Find where the given text appears and provide that cell's center as [X, Y] coordinate. 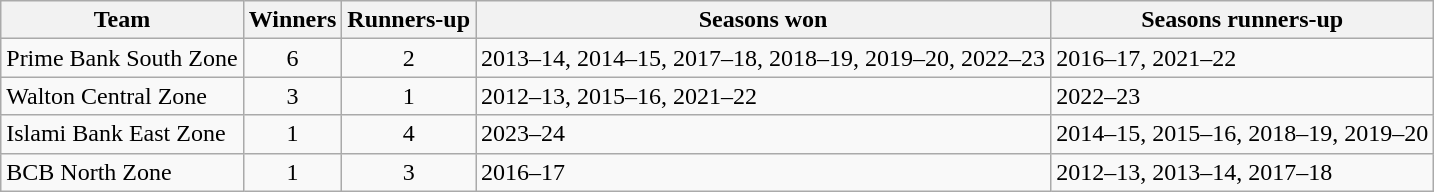
2023–24 [764, 134]
2012–13, 2015–16, 2021–22 [764, 96]
2022–23 [1242, 96]
2014–15, 2015–16, 2018–19, 2019–20 [1242, 134]
Islami Bank East Zone [122, 134]
Prime Bank South Zone [122, 58]
Seasons runners-up [1242, 20]
Team [122, 20]
2 [409, 58]
Winners [292, 20]
Seasons won [764, 20]
4 [409, 134]
Runners-up [409, 20]
6 [292, 58]
2016–17, 2021–22 [1242, 58]
2012–13, 2013–14, 2017–18 [1242, 172]
2013–14, 2014–15, 2017–18, 2018–19, 2019–20, 2022–23 [764, 58]
Walton Central Zone [122, 96]
BCB North Zone [122, 172]
2016–17 [764, 172]
